Find where the given text appears and provide that cell's center as (X, Y) coordinate. 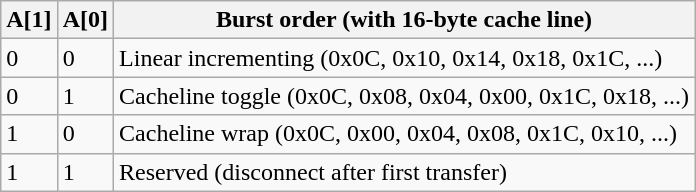
A[1] (29, 20)
A[0] (85, 20)
Cacheline wrap (0x0C, 0x00, 0x04, 0x08, 0x1C, 0x10, ...) (404, 134)
Linear incrementing (0x0C, 0x10, 0x14, 0x18, 0x1C, ...) (404, 58)
Burst order (with 16-byte cache line) (404, 20)
Cacheline toggle (0x0C, 0x08, 0x04, 0x00, 0x1C, 0x18, ...) (404, 96)
Reserved (disconnect after first transfer) (404, 172)
